Extract the [X, Y] coordinate from the center of the cell holding the provided text.  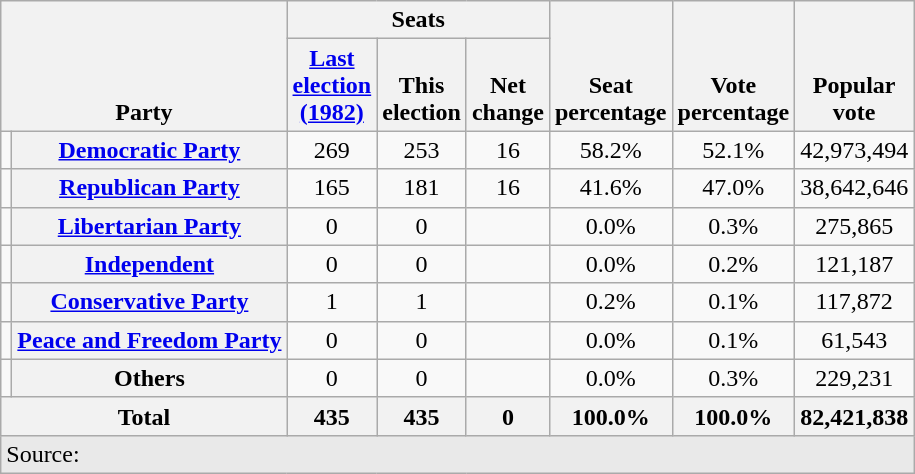
47.0% [734, 188]
Seatpercentage [610, 66]
Votepercentage [734, 66]
58.2% [610, 150]
253 [422, 150]
Libertarian Party [150, 226]
Source: [458, 454]
Others [150, 378]
181 [422, 188]
Republican Party [150, 188]
275,865 [854, 226]
61,543 [854, 340]
82,421,838 [854, 416]
Popularvote [854, 66]
121,187 [854, 264]
42,973,494 [854, 150]
117,872 [854, 302]
Party [144, 66]
52.1% [734, 150]
165 [332, 188]
Lastelection(1982) [332, 85]
Seats [418, 20]
269 [332, 150]
Total [144, 416]
Thiselection [422, 85]
38,642,646 [854, 188]
Netchange [508, 85]
Peace and Freedom Party [150, 340]
229,231 [854, 378]
Conservative Party [150, 302]
Independent [150, 264]
41.6% [610, 188]
Democratic Party [150, 150]
